Capture the cell that displays the provided text and extract its [X, Y] central coordinate. 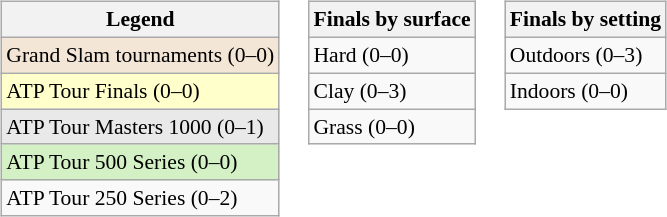
Hard (0–0) [392, 55]
ATP Tour 500 Series (0–0) [140, 162]
Grand Slam tournaments (0–0) [140, 55]
Finals by setting [586, 20]
Clay (0–3) [392, 91]
Outdoors (0–3) [586, 55]
ATP Tour 250 Series (0–2) [140, 198]
Indoors (0–0) [586, 91]
Legend [140, 20]
Grass (0–0) [392, 127]
ATP Tour Finals (0–0) [140, 91]
ATP Tour Masters 1000 (0–1) [140, 127]
Finals by surface [392, 20]
